Output the [X, Y] coordinate of the center of the cell containing the given text.  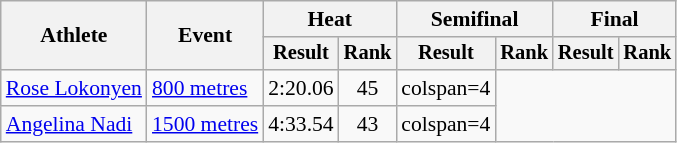
4:33.54 [300, 124]
43 [368, 124]
2:20.06 [300, 88]
800 metres [205, 88]
Heat [330, 19]
Semifinal [474, 19]
45 [368, 88]
Rose Lokonyen [74, 88]
Event [205, 36]
Final [614, 19]
Athlete [74, 36]
Angelina Nadi [74, 124]
1500 metres [205, 124]
